Locate the cell with the specified text and output its [X, Y] center coordinate. 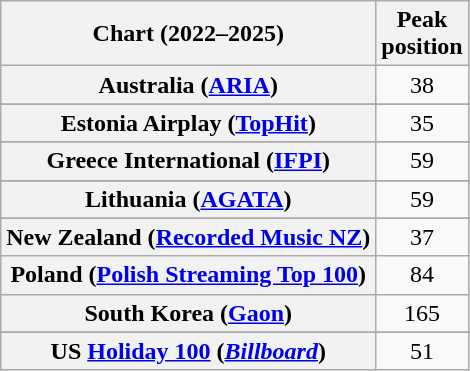
37 [422, 237]
84 [422, 275]
Australia (ARIA) [188, 85]
165 [422, 313]
Greece International (IFPI) [188, 161]
South Korea (Gaon) [188, 313]
Lithuania (AGATA) [188, 199]
US Holiday 100 (Billboard) [188, 351]
Poland (Polish Streaming Top 100) [188, 275]
New Zealand (Recorded Music NZ) [188, 237]
51 [422, 351]
Estonia Airplay (TopHit) [188, 123]
35 [422, 123]
Peakposition [422, 34]
Chart (2022–2025) [188, 34]
38 [422, 85]
